Provide the [x, y] coordinate of the cell's center where the given text is located.  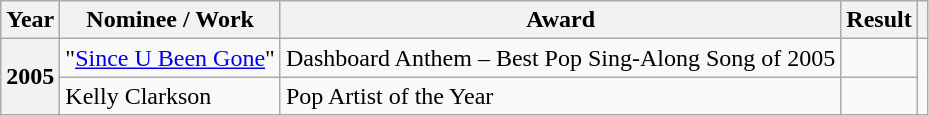
Award [560, 20]
Year [30, 20]
Kelly Clarkson [170, 96]
Result [879, 20]
Pop Artist of the Year [560, 96]
Nominee / Work [170, 20]
Dashboard Anthem – Best Pop Sing-Along Song of 2005 [560, 58]
2005 [30, 77]
"Since U Been Gone" [170, 58]
